Provide the [X, Y] coordinate of the cell's center where the given text is located.  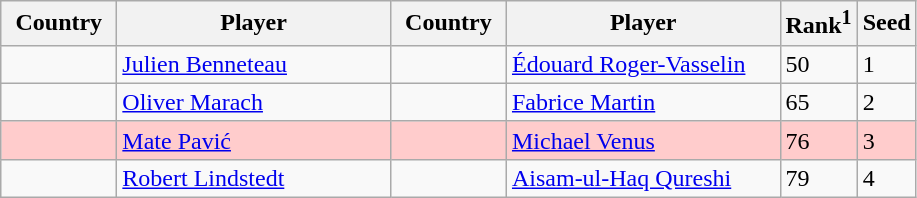
50 [818, 64]
Fabrice Martin [643, 102]
Rank1 [818, 24]
Robert Lindstedt [254, 178]
Mate Pavić [254, 140]
76 [818, 140]
3 [886, 140]
Julien Benneteau [254, 64]
Oliver Marach [254, 102]
2 [886, 102]
Michael Venus [643, 140]
Édouard Roger-Vasselin [643, 64]
Seed [886, 24]
4 [886, 178]
65 [818, 102]
1 [886, 64]
Aisam-ul-Haq Qureshi [643, 178]
79 [818, 178]
